Search for the cell housing the specified text and yield its (X, Y) center coordinate. 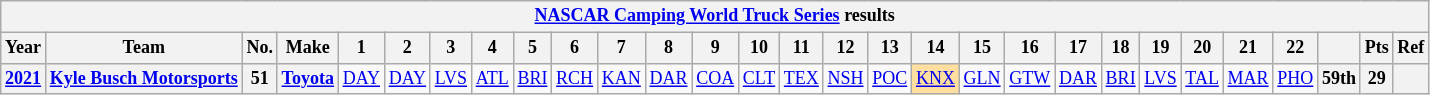
11 (802, 48)
Ref (1411, 48)
29 (1376, 78)
No. (260, 48)
6 (575, 48)
Team (144, 48)
POC (890, 78)
Make (308, 48)
GLN (982, 78)
2 (407, 48)
KAN (621, 78)
15 (982, 48)
16 (1030, 48)
14 (936, 48)
MAR (1248, 78)
1 (361, 48)
17 (1078, 48)
KNX (936, 78)
8 (668, 48)
NSH (846, 78)
TAL (1202, 78)
5 (532, 48)
13 (890, 48)
Toyota (308, 78)
19 (1160, 48)
4 (492, 48)
NASCAR Camping World Truck Series results (715, 16)
10 (760, 48)
51 (260, 78)
21 (1248, 48)
GTW (1030, 78)
20 (1202, 48)
2021 (24, 78)
7 (621, 48)
18 (1120, 48)
Year (24, 48)
3 (450, 48)
PHO (1296, 78)
59th (1340, 78)
9 (716, 48)
22 (1296, 48)
CLT (760, 78)
TEX (802, 78)
12 (846, 48)
Kyle Busch Motorsports (144, 78)
ATL (492, 78)
COA (716, 78)
RCH (575, 78)
Pts (1376, 48)
